Return the [X, Y] coordinate for the center point of the cell that contains the specified text.  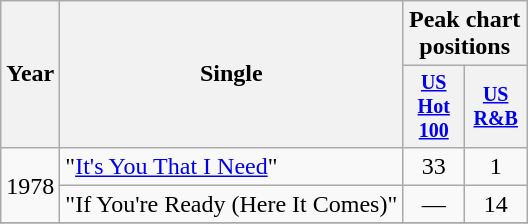
"If You're Ready (Here It Comes)" [232, 204]
1978 [30, 185]
33 [434, 166]
USR&B [496, 106]
— [434, 204]
"It's You That I Need" [232, 166]
Year [30, 74]
Single [232, 74]
Peak chart positions [465, 34]
USHot 100 [434, 106]
1 [496, 166]
14 [496, 204]
